Extract the (x, y) coordinate from the center of the cell holding the provided text.  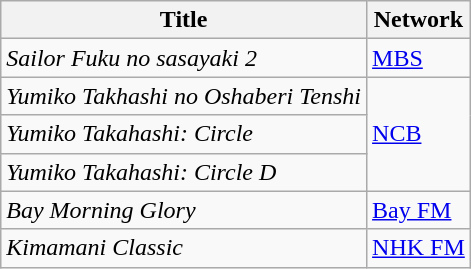
Bay Morning Glory (184, 210)
MBS (419, 58)
Yumiko Takhashi no Oshaberi Tenshi (184, 96)
Kimamani Classic (184, 248)
Sailor Fuku no sasayaki 2 (184, 58)
Yumiko Takahashi: Circle D (184, 172)
Network (419, 20)
Title (184, 20)
NCB (419, 134)
Bay FM (419, 210)
Yumiko Takahashi: Circle (184, 134)
NHK FM (419, 248)
